Identify which cell holds the provided text, then report its [X, Y] central coordinate. 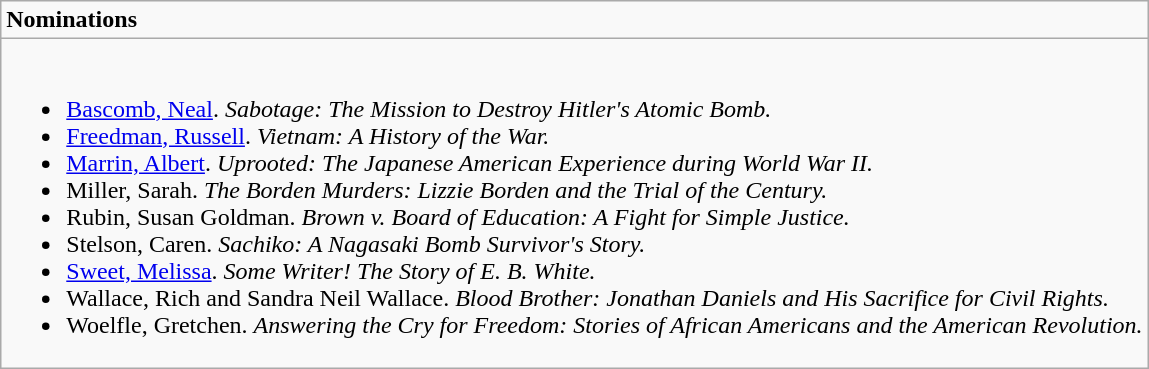
Nominations [574, 20]
